Locate the cell with the specified text and output its [x, y] center coordinate. 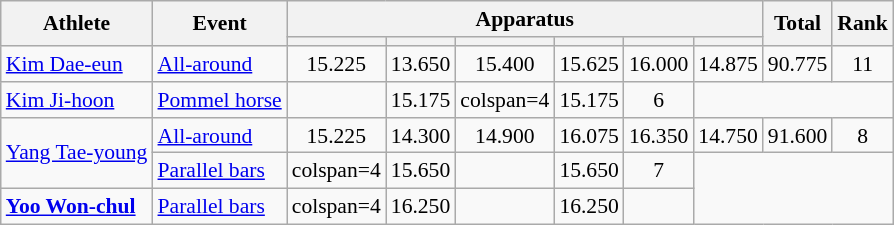
14.875 [728, 64]
Apparatus [525, 19]
7 [658, 171]
Pommel horse [219, 100]
Athlete [77, 24]
16.075 [588, 136]
6 [658, 100]
14.300 [420, 136]
90.775 [798, 64]
15.625 [588, 64]
Yoo Won-chul [77, 207]
Event [219, 24]
Yang Tae-young [77, 154]
Rank [862, 24]
13.650 [420, 64]
Kim Ji-hoon [77, 100]
14.750 [728, 136]
16.350 [658, 136]
14.900 [504, 136]
91.600 [798, 136]
8 [862, 136]
15.400 [504, 64]
16.000 [658, 64]
Total [798, 24]
11 [862, 64]
Kim Dae-eun [77, 64]
